For the text-containing cell, return its midpoint in (x, y) coordinate format. 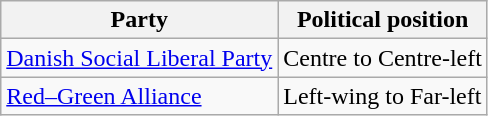
Centre to Centre-left (383, 58)
Danish Social Liberal Party (140, 58)
Red–Green Alliance (140, 96)
Political position (383, 20)
Left-wing to Far-left (383, 96)
Party (140, 20)
